Search for the cell housing the specified text and yield its [X, Y] center coordinate. 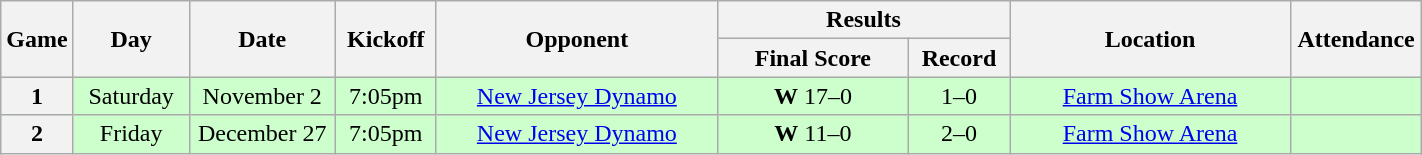
2 [37, 134]
December 27 [262, 134]
Results [863, 20]
Record [958, 58]
Day [131, 39]
1–0 [958, 96]
2–0 [958, 134]
Game [37, 39]
W 11–0 [812, 134]
Opponent [576, 39]
Final Score [812, 58]
Saturday [131, 96]
Date [262, 39]
November 2 [262, 96]
Attendance [1356, 39]
Location [1150, 39]
1 [37, 96]
Kickoff [386, 39]
W 17–0 [812, 96]
Friday [131, 134]
